Determine the (X, Y) coordinate at the center of the cell enclosing the given text.  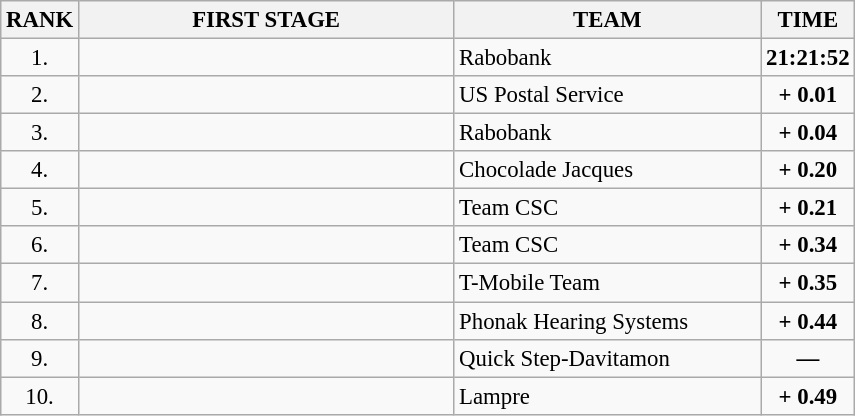
+ 0.49 (808, 396)
21:21:52 (808, 58)
4. (40, 170)
+ 0.01 (808, 95)
9. (40, 358)
Lampre (608, 396)
8. (40, 321)
1. (40, 58)
+ 0.34 (808, 245)
Chocolade Jacques (608, 170)
FIRST STAGE (266, 20)
+ 0.44 (808, 321)
— (808, 358)
+ 0.20 (808, 170)
+ 0.21 (808, 208)
RANK (40, 20)
TEAM (608, 20)
5. (40, 208)
10. (40, 396)
7. (40, 283)
6. (40, 245)
3. (40, 133)
Quick Step-Davitamon (608, 358)
T-Mobile Team (608, 283)
+ 0.35 (808, 283)
Phonak Hearing Systems (608, 321)
TIME (808, 20)
+ 0.04 (808, 133)
2. (40, 95)
US Postal Service (608, 95)
